Locate the cell with the specified text and output its (X, Y) center coordinate. 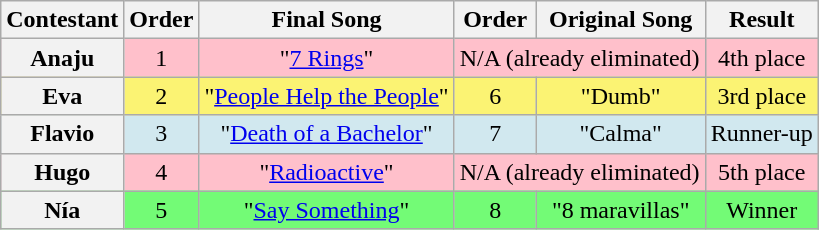
3rd place (762, 96)
5th place (762, 172)
Runner-up (762, 134)
Final Song (326, 20)
"Say Something" (326, 210)
2 (162, 96)
"Death of a Bachelor" (326, 134)
4th place (762, 58)
5 (162, 210)
"People Help the People" (326, 96)
"Radioactive" (326, 172)
4 (162, 172)
"Dumb" (620, 96)
Contestant (62, 20)
1 (162, 58)
"7 Rings" (326, 58)
"8 maravillas" (620, 210)
"Calma" (620, 134)
3 (162, 134)
Result (762, 20)
8 (495, 210)
Winner (762, 210)
Flavio (62, 134)
Original Song (620, 20)
7 (495, 134)
Eva (62, 96)
6 (495, 96)
Hugo (62, 172)
Nía (62, 210)
Anaju (62, 58)
